Extract the [X, Y] coordinate from the center of the cell holding the provided text.  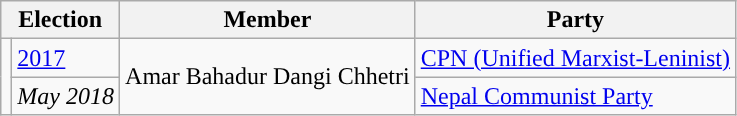
2017 [66, 58]
Party [575, 20]
Amar Bahadur Dangi Chhetri [268, 77]
Nepal Communist Party [575, 96]
Election [60, 20]
Member [268, 20]
May 2018 [66, 96]
CPN (Unified Marxist-Leninist) [575, 58]
